Pinpoint the cell where the given text exists, returning its (X, Y) midpoint coordinate. 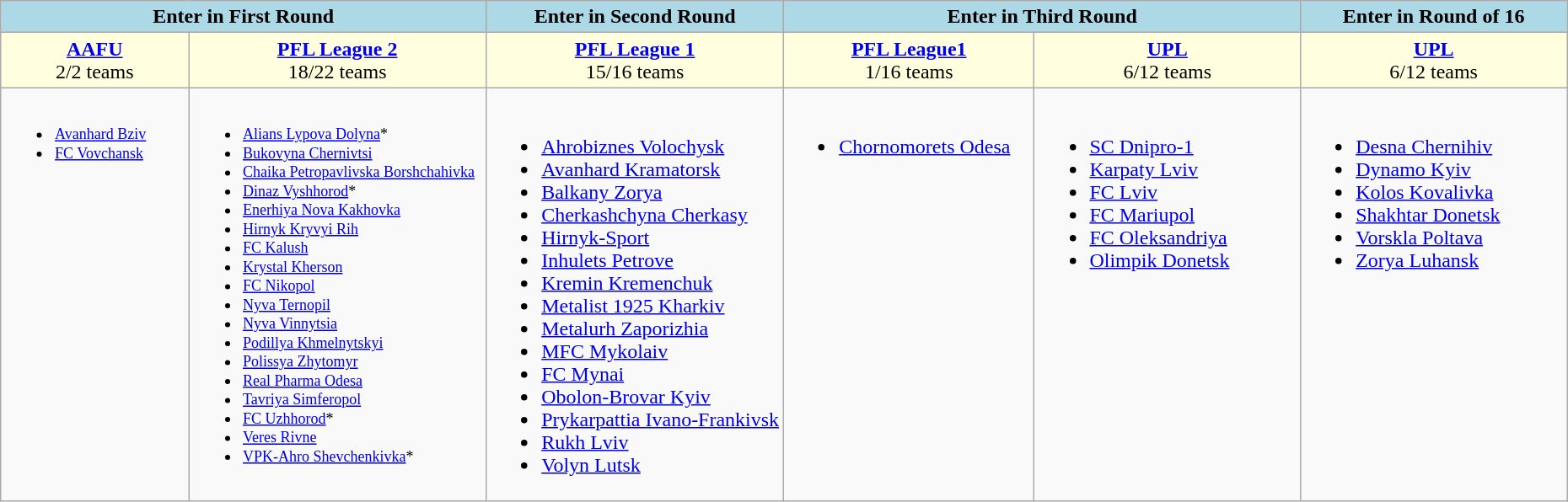
Chornomorets Odesa (909, 295)
Desna ChernihivDynamo KyivKolos KovalivkaShakhtar DonetskVorskla PoltavaZorya Luhansk (1434, 295)
PFL League 115/16 teams (636, 61)
PFL League11/16 teams (909, 61)
AAFU2/2 teams (94, 61)
Enter in Second Round (636, 17)
Avanhard BzivFC Vovchansk (94, 295)
Enter in Third Round (1042, 17)
SC Dnipro-1Karpaty LvivFC LvivFC MariupolFC OleksandriyaOlimpik Donetsk (1168, 295)
Enter in Round of 16 (1434, 17)
PFL League 218/22 teams (337, 61)
Enter in First Round (244, 17)
